From the cell containing the given text, extract its center point as (X, Y) coordinate. 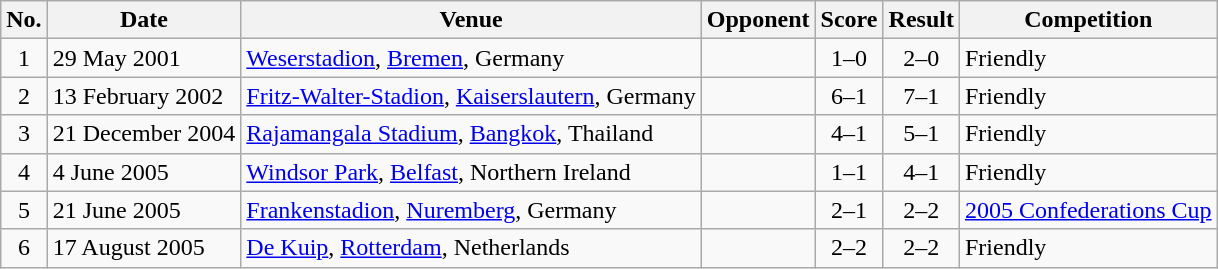
Frankenstadion, Nuremberg, Germany (471, 210)
1–1 (849, 172)
Opponent (758, 20)
21 December 2004 (144, 134)
Result (921, 20)
Fritz-Walter-Stadion, Kaiserslautern, Germany (471, 96)
Venue (471, 20)
Score (849, 20)
De Kuip, Rotterdam, Netherlands (471, 248)
2005 Confederations Cup (1088, 210)
1 (24, 58)
2 (24, 96)
13 February 2002 (144, 96)
7–1 (921, 96)
3 (24, 134)
Weserstadion, Bremen, Germany (471, 58)
6 (24, 248)
Competition (1088, 20)
29 May 2001 (144, 58)
5–1 (921, 134)
21 June 2005 (144, 210)
2–1 (849, 210)
17 August 2005 (144, 248)
Date (144, 20)
2–0 (921, 58)
5 (24, 210)
Rajamangala Stadium, Bangkok, Thailand (471, 134)
4 (24, 172)
No. (24, 20)
Windsor Park, Belfast, Northern Ireland (471, 172)
4 June 2005 (144, 172)
1–0 (849, 58)
6–1 (849, 96)
